For the text-containing cell, return its midpoint in (X, Y) coordinate format. 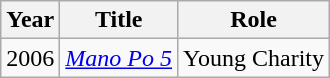
Role (254, 20)
Year (30, 20)
Mano Po 5 (119, 58)
Title (119, 20)
2006 (30, 58)
Young Charity (254, 58)
